Scan for the cell matching the given text and deliver its (x, y) coordinate at center. 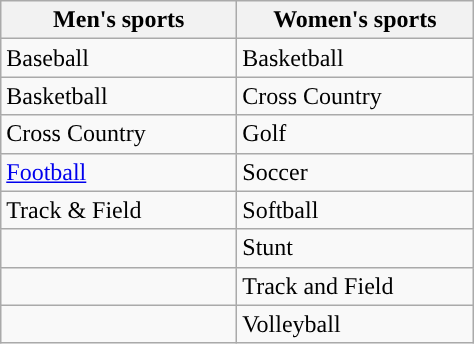
Softball (355, 210)
Stunt (355, 248)
Soccer (355, 172)
Track & Field (119, 210)
Track and Field (355, 286)
Men's sports (119, 20)
Women's sports (355, 20)
Baseball (119, 58)
Football (119, 172)
Volleyball (355, 324)
Golf (355, 134)
